Output the (X, Y) coordinate of the center of the cell containing the given text.  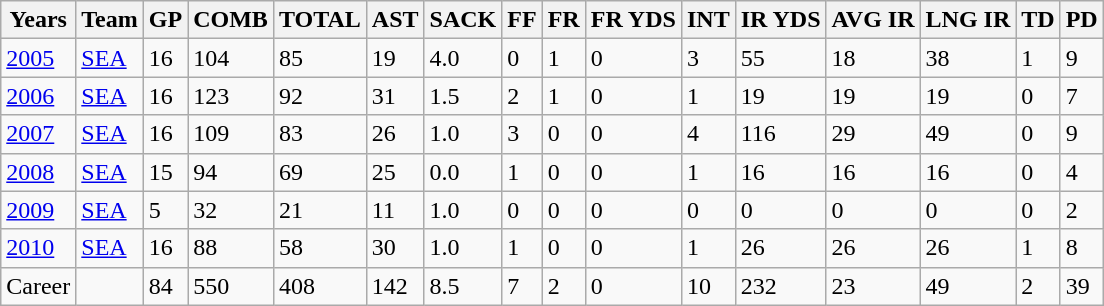
8.5 (463, 286)
58 (320, 248)
8 (1082, 248)
25 (395, 172)
84 (165, 286)
18 (873, 58)
4.0 (463, 58)
38 (968, 58)
232 (780, 286)
55 (780, 58)
109 (231, 134)
TD (1038, 20)
AVG IR (873, 20)
92 (320, 96)
2009 (38, 210)
29 (873, 134)
31 (395, 96)
21 (320, 210)
11 (395, 210)
PD (1082, 20)
2007 (38, 134)
INT (708, 20)
FF (522, 20)
83 (320, 134)
1.5 (463, 96)
32 (231, 210)
85 (320, 58)
COMB (231, 20)
69 (320, 172)
10 (708, 286)
88 (231, 248)
0.0 (463, 172)
23 (873, 286)
IR YDS (780, 20)
30 (395, 248)
2005 (38, 58)
2010 (38, 248)
GP (165, 20)
94 (231, 172)
550 (231, 286)
123 (231, 96)
Years (38, 20)
FR YDS (633, 20)
5 (165, 210)
SACK (463, 20)
AST (395, 20)
116 (780, 134)
TOTAL (320, 20)
2008 (38, 172)
FR (564, 20)
2006 (38, 96)
408 (320, 286)
104 (231, 58)
LNG IR (968, 20)
Career (38, 286)
142 (395, 286)
39 (1082, 286)
Team (110, 20)
15 (165, 172)
